Pinpoint the cell where the given text exists, returning its (x, y) midpoint coordinate. 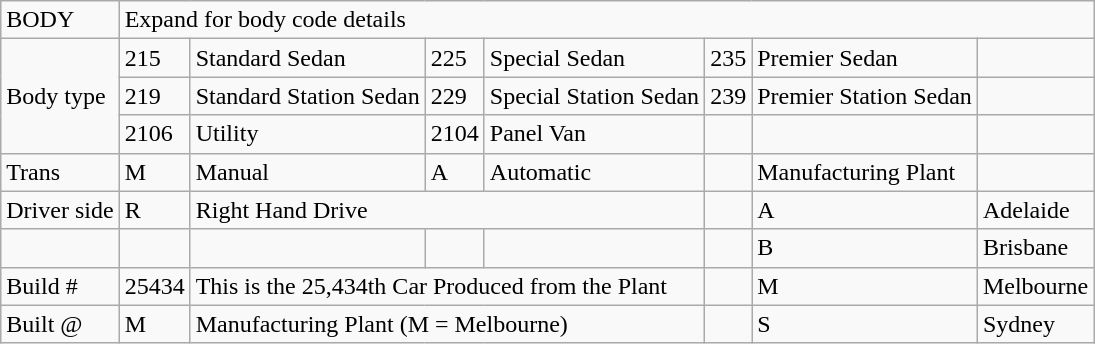
2104 (454, 134)
239 (728, 96)
Brisbane (1035, 248)
Panel Van (594, 134)
This is the 25,434th Car Produced from the Plant (447, 286)
25434 (154, 286)
Body type (60, 96)
S (865, 324)
Utility (308, 134)
Driver side (60, 210)
Sydney (1035, 324)
Special Sedan (594, 58)
Premier Sedan (865, 58)
Manufacturing Plant (M = Melbourne) (447, 324)
Manual (308, 172)
Built @ (60, 324)
Standard Station Sedan (308, 96)
219 (154, 96)
BODY (60, 20)
Build # (60, 286)
225 (454, 58)
Automatic (594, 172)
Premier Station Sedan (865, 96)
Melbourne (1035, 286)
Special Station Sedan (594, 96)
B (865, 248)
215 (154, 58)
Adelaide (1035, 210)
235 (728, 58)
Standard Sedan (308, 58)
Expand for body code details (606, 20)
Manufacturing Plant (865, 172)
Trans (60, 172)
229 (454, 96)
Right Hand Drive (447, 210)
R (154, 210)
2106 (154, 134)
